Detect which cell encompasses the target text, then output its [x, y] center coordinate. 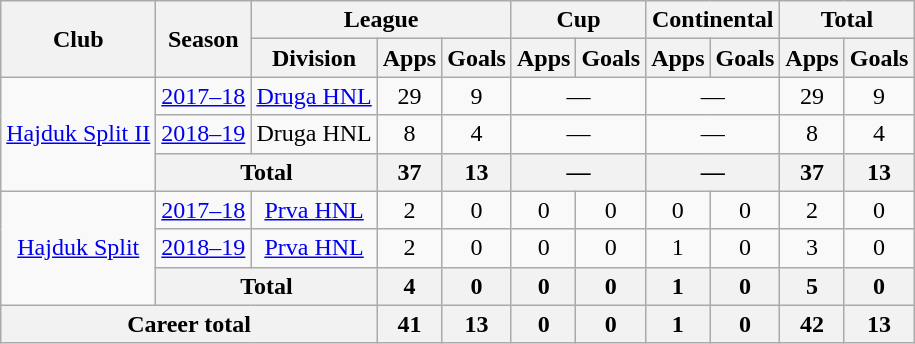
41 [409, 324]
Continental [713, 20]
Hajduk Split II [78, 134]
Hajduk Split [78, 248]
Season [204, 39]
Club [78, 39]
5 [812, 286]
3 [812, 248]
42 [812, 324]
Division [314, 58]
Cup [578, 20]
League [382, 20]
Career total [189, 324]
